Pinpoint the cell where the given text exists, returning its [x, y] midpoint coordinate. 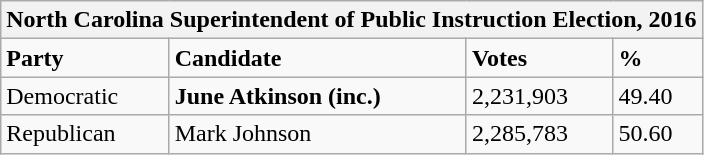
2,285,783 [540, 134]
% [658, 58]
North Carolina Superintendent of Public Instruction Election, 2016 [352, 20]
2,231,903 [540, 96]
Republican [85, 134]
49.40 [658, 96]
June Atkinson (inc.) [318, 96]
Votes [540, 58]
Mark Johnson [318, 134]
Party [85, 58]
Democratic [85, 96]
Candidate [318, 58]
50.60 [658, 134]
